Find where the given text appears and provide that cell's center as [x, y] coordinate. 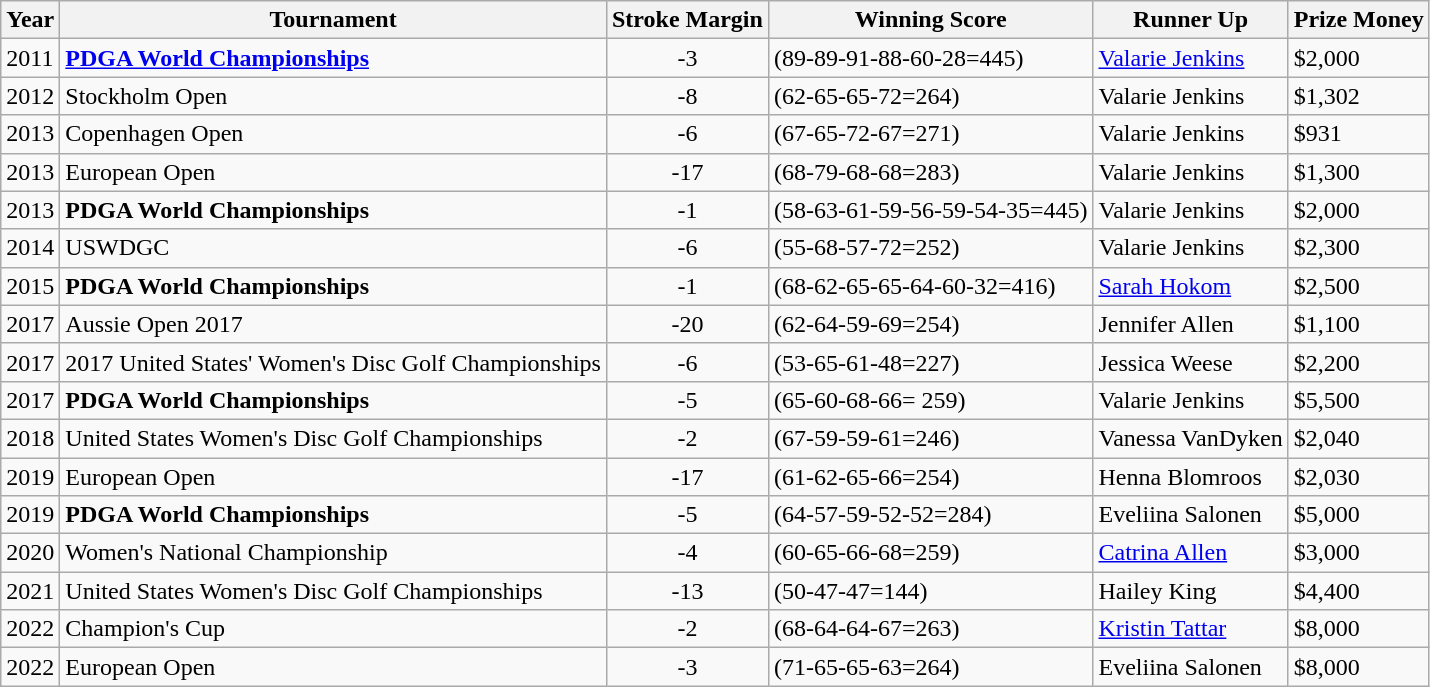
2011 [30, 58]
(60-65-66-68=259) [930, 553]
(65-60-68-66= 259) [930, 400]
$2,200 [1358, 362]
Champion's Cup [334, 629]
Copenhagen Open [334, 134]
Vanessa VanDyken [1190, 438]
(62-65-65-72=264) [930, 96]
(61-62-65-66=254) [930, 477]
Prize Money [1358, 20]
Jessica Weese [1190, 362]
$1,300 [1358, 172]
(53-65-61-48=227) [930, 362]
(67-59-59-61=246) [930, 438]
$4,400 [1358, 591]
Stockholm Open [334, 96]
Kristin Tattar [1190, 629]
(71-65-65-63=264) [930, 667]
(58-63-61-59-56-59-54-35=445) [930, 210]
(55-68-57-72=252) [930, 248]
-20 [687, 324]
Stroke Margin [687, 20]
Henna Blomroos [1190, 477]
-13 [687, 591]
(89-89-91-88-60-28=445) [930, 58]
-8 [687, 96]
2018 [30, 438]
Hailey King [1190, 591]
$2,300 [1358, 248]
2012 [30, 96]
2014 [30, 248]
Runner Up [1190, 20]
(68-64-64-67=263) [930, 629]
$2,040 [1358, 438]
$931 [1358, 134]
$5,500 [1358, 400]
$2,500 [1358, 286]
$5,000 [1358, 515]
$2,030 [1358, 477]
USWDGC [334, 248]
(67-65-72-67=271) [930, 134]
Year [30, 20]
Jennifer Allen [1190, 324]
2020 [30, 553]
Winning Score [930, 20]
Catrina Allen [1190, 553]
(68-62-65-65-64-60-32=416) [930, 286]
(68-79-68-68=283) [930, 172]
$1,100 [1358, 324]
2017 United States' Women's Disc Golf Championships [334, 362]
2021 [30, 591]
$1,302 [1358, 96]
Tournament [334, 20]
-4 [687, 553]
(64-57-59-52-52=284) [930, 515]
Women's National Championship [334, 553]
2015 [30, 286]
Aussie Open 2017 [334, 324]
$3,000 [1358, 553]
Sarah Hokom [1190, 286]
(50-47-47=144) [930, 591]
(62-64-59-69=254) [930, 324]
